Return (x, y) of the center of cell containing provided text 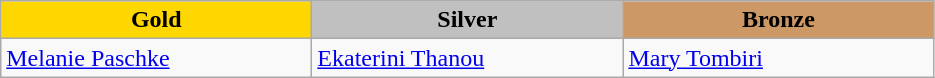
Melanie Paschke (156, 58)
Bronze (778, 20)
Gold (156, 20)
Mary Tombiri (778, 58)
Silver (468, 20)
Ekaterini Thanou (468, 58)
